Pinpoint the cell where the given text exists, returning its [x, y] midpoint coordinate. 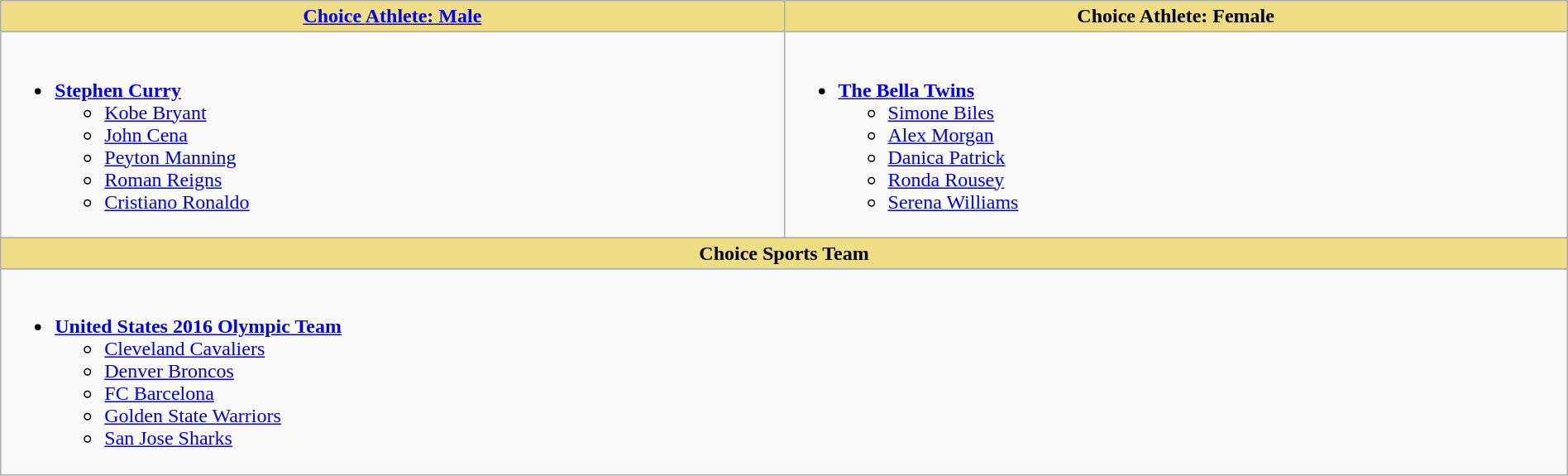
Choice Athlete: Female [1176, 17]
Choice Sports Team [784, 253]
United States 2016 Olympic TeamCleveland CavaliersDenver BroncosFC BarcelonaGolden State WarriorsSan Jose Sharks [784, 372]
Choice Athlete: Male [392, 17]
The Bella TwinsSimone BilesAlex MorganDanica PatrickRonda RouseySerena Williams [1176, 135]
Stephen CurryKobe BryantJohn CenaPeyton ManningRoman ReignsCristiano Ronaldo [392, 135]
